Output the (X, Y) coordinate of the center of the cell containing the given text.  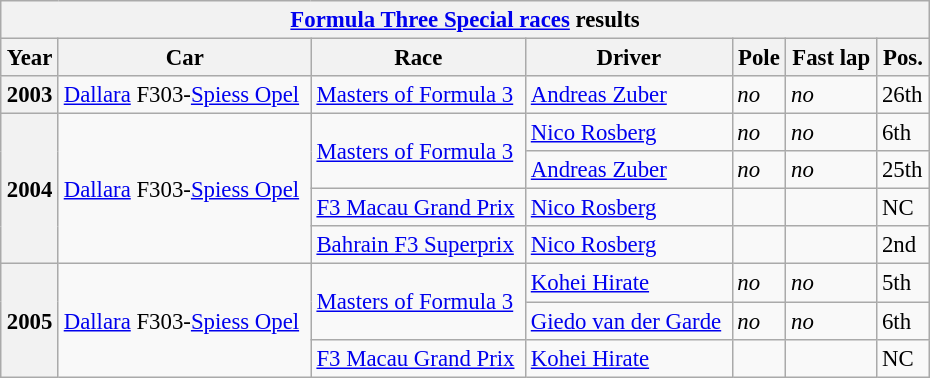
5th (904, 283)
2005 (30, 320)
2003 (30, 95)
Car (184, 58)
Formula Three Special races results (465, 20)
25th (904, 170)
2004 (30, 189)
Race (418, 58)
2nd (904, 245)
Driver (628, 58)
Pos. (904, 58)
Giedo van der Garde (628, 321)
26th (904, 95)
Fast lap (832, 58)
Year (30, 58)
Pole (759, 58)
Bahrain F3 Superprix (418, 245)
